Search for the cell housing the specified text and yield its [X, Y] center coordinate. 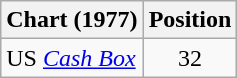
Chart (1977) [72, 20]
US Cash Box [72, 58]
32 [190, 58]
Position [190, 20]
